Capture the cell that displays the provided text and extract its (X, Y) central coordinate. 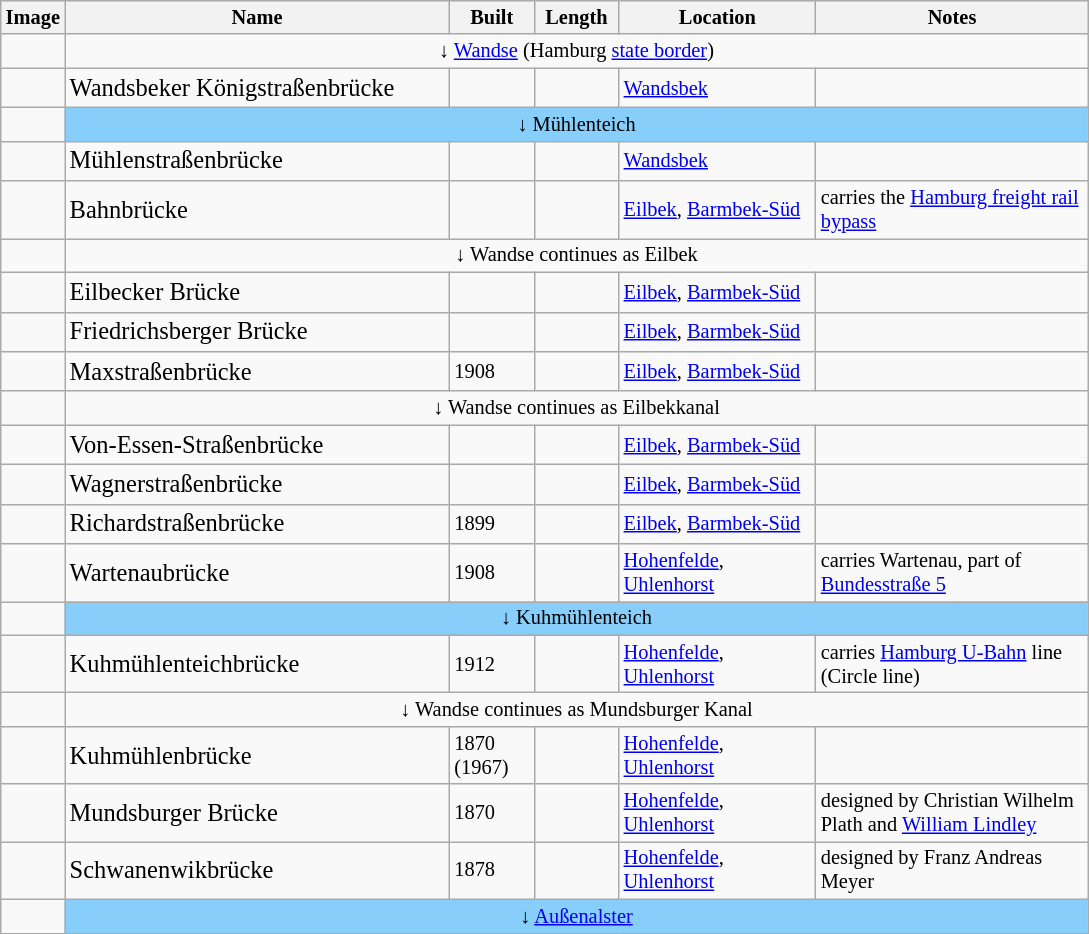
Wandsbeker Königstraßenbrücke (258, 88)
Friedrichsberger Brücke (258, 332)
Name (258, 17)
Image (33, 17)
Wartenaubrücke (258, 573)
Built (492, 17)
carries Hamburg U-Bahn line (Circle line) (952, 664)
1870 (492, 813)
↓ Wandse (Hamburg state border) (576, 51)
↓ Außenalster (576, 916)
↓ Wandse continues as Mundsburger Kanal (576, 709)
Mundsburger Brücke (258, 813)
Length (576, 17)
1870 (1967) (492, 755)
Mühlenstraßenbrücke (258, 161)
Maxstraßenbrücke (258, 371)
Kuhmühlenteichbrücke (258, 664)
designed by Franz Andreas Meyer (952, 870)
↓ Mühlenteich (576, 124)
designed by Christian Wilhelm Plath and William Lindley (952, 813)
Von-Essen-Straßenbrücke (258, 445)
Eilbecker Brücke (258, 292)
Schwanenwikbrücke (258, 870)
Richardstraßenbrücke (258, 524)
↓ Wandse continues as Eilbek (576, 255)
1912 (492, 664)
1878 (492, 870)
Location (718, 17)
carries Wartenau, part of Bundesstraße 5 (952, 573)
Bahnbrücke (258, 210)
carries the Hamburg freight rail bypass (952, 210)
↓ Wandse continues as Eilbekkanal (576, 408)
Notes (952, 17)
1899 (492, 524)
Kuhmühlenbrücke (258, 755)
↓ Kuhmühlenteich (576, 618)
Wagnerstraßenbrücke (258, 484)
